For the text-containing cell, return its midpoint in (x, y) coordinate format. 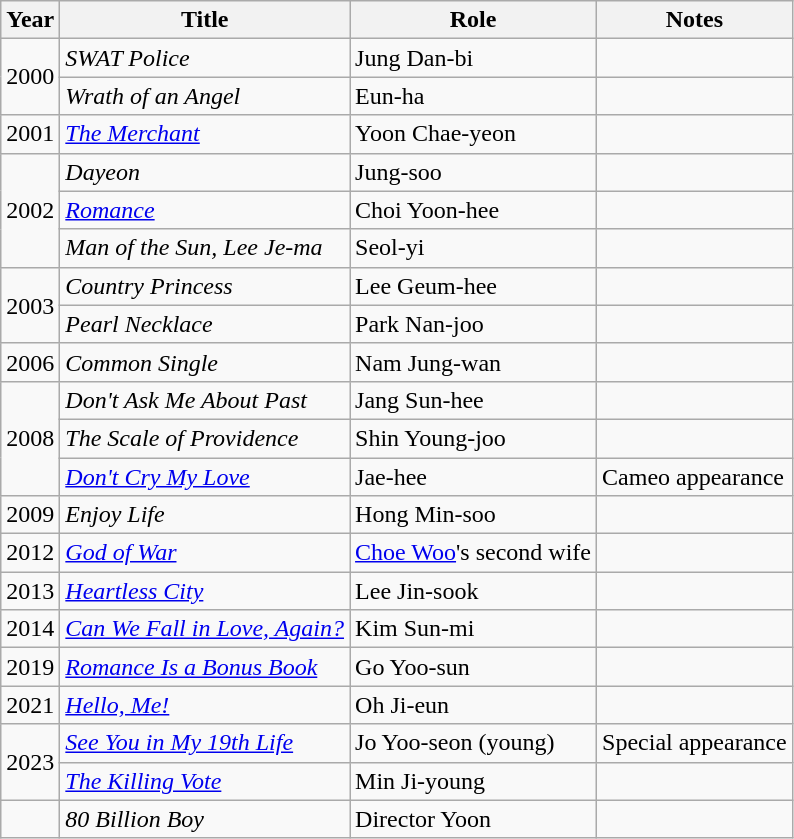
Cameo appearance (695, 477)
Jung-soo (474, 172)
Go Yoo-sun (474, 667)
Don't Ask Me About Past (205, 400)
Common Single (205, 362)
2002 (30, 210)
2000 (30, 77)
Don't Cry My Love (205, 477)
2019 (30, 667)
2021 (30, 705)
2003 (30, 305)
Choe Woo's second wife (474, 553)
SWAT Police (205, 58)
Kim Sun-mi (474, 629)
Nam Jung-wan (474, 362)
Romance Is a Bonus Book (205, 667)
Special appearance (695, 743)
2012 (30, 553)
Romance (205, 210)
Can We Fall in Love, Again? (205, 629)
Pearl Necklace (205, 324)
The Killing Vote (205, 781)
Role (474, 20)
Jung Dan-bi (474, 58)
Seol-yi (474, 248)
Wrath of an Angel (205, 96)
The Scale of Providence (205, 438)
Jang Sun-hee (474, 400)
Notes (695, 20)
2006 (30, 362)
Heartless City (205, 591)
Eun-ha (474, 96)
2009 (30, 515)
80 Billion Boy (205, 819)
2014 (30, 629)
Man of the Sun, Lee Je-ma (205, 248)
Director Yoon (474, 819)
Park Nan-joo (474, 324)
Enjoy Life (205, 515)
Lee Geum-hee (474, 286)
Oh Ji-eun (474, 705)
The Merchant (205, 134)
Title (205, 20)
Yoon Chae-yeon (474, 134)
Hello, Me! (205, 705)
Lee Jin-sook (474, 591)
God of War (205, 553)
2013 (30, 591)
Min Ji-young (474, 781)
Country Princess (205, 286)
Shin Young-joo (474, 438)
Choi Yoon-hee (474, 210)
See You in My 19th Life (205, 743)
Jo Yoo-seon (young) (474, 743)
Year (30, 20)
2023 (30, 762)
Dayeon (205, 172)
2008 (30, 438)
Hong Min-soo (474, 515)
Jae-hee (474, 477)
2001 (30, 134)
